Locate the cell with the specified text and output its [x, y] center coordinate. 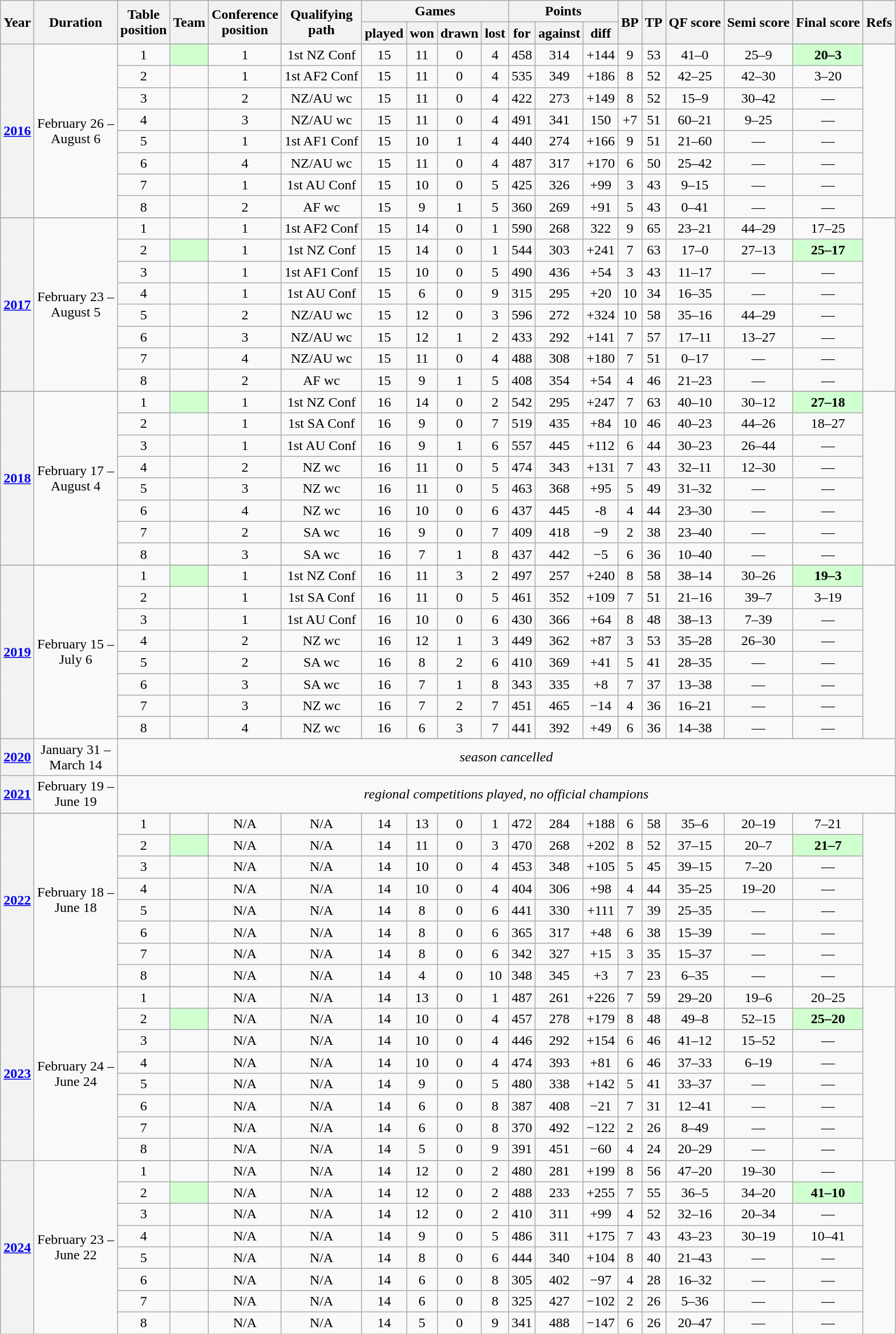
35 [654, 954]
25–9 [759, 55]
+188 [601, 824]
+144 [601, 55]
449 [521, 641]
February 24 – June 24 [76, 1073]
38–14 [695, 575]
20–34 [759, 1214]
36–5 [695, 1193]
3–19 [828, 597]
465 [560, 706]
+111 [601, 910]
463 [521, 489]
15–9 [695, 98]
+180 [601, 359]
427 [560, 1301]
+202 [601, 845]
against [560, 33]
32–11 [695, 467]
50 [654, 163]
305 [521, 1279]
31 [654, 1106]
44–26 [759, 424]
−97 [601, 1279]
497 [521, 575]
366 [560, 619]
QF score [695, 22]
43–23 [695, 1236]
+95 [601, 489]
25–42 [695, 163]
30–12 [759, 402]
17–25 [828, 228]
−9 [601, 532]
281 [560, 1171]
269 [560, 206]
0–41 [695, 206]
458 [521, 55]
35–16 [695, 315]
596 [521, 315]
20–7 [759, 845]
59 [654, 998]
+20 [601, 294]
257 [560, 575]
5–36 [695, 1301]
362 [560, 641]
274 [560, 141]
25–35 [695, 910]
+98 [601, 889]
30–26 [759, 575]
BP [630, 22]
41–0 [695, 55]
+175 [601, 1236]
lost [495, 33]
+141 [601, 337]
2023 [17, 1073]
55 [654, 1193]
444 [521, 1258]
TP [654, 22]
9–15 [695, 185]
150 [601, 120]
12–41 [695, 1106]
−14 [601, 706]
16–21 [695, 706]
+84 [601, 424]
360 [521, 206]
−60 [601, 1149]
278 [560, 1019]
33–37 [695, 1084]
425 [521, 185]
+87 [601, 641]
492 [560, 1128]
16–32 [695, 1279]
6–35 [695, 975]
284 [560, 824]
2024 [17, 1247]
23 [654, 975]
+179 [601, 1019]
2016 [17, 131]
19–6 [759, 998]
20–47 [695, 1323]
21–16 [695, 597]
31–32 [695, 489]
369 [560, 663]
Points [563, 11]
404 [521, 889]
65 [654, 228]
368 [560, 489]
+3 [601, 975]
16–35 [695, 294]
+131 [601, 467]
352 [560, 597]
+142 [601, 1084]
327 [560, 954]
41–10 [828, 1193]
457 [521, 1019]
435 [560, 424]
drawn [460, 33]
2021 [17, 794]
39–7 [759, 597]
557 [521, 445]
−5 [601, 554]
+91 [601, 206]
+105 [601, 867]
−102 [601, 1301]
322 [601, 228]
+81 [601, 1063]
544 [521, 250]
+247 [601, 402]
315 [521, 294]
470 [521, 845]
+170 [601, 163]
387 [521, 1106]
29–20 [695, 998]
342 [521, 954]
8–49 [695, 1128]
26–44 [759, 445]
13–27 [759, 337]
308 [560, 359]
314 [560, 55]
409 [521, 532]
21–43 [695, 1258]
20–19 [759, 824]
440 [521, 141]
535 [521, 76]
47–20 [695, 1171]
2019 [17, 651]
+255 [601, 1193]
306 [560, 889]
326 [560, 185]
13–38 [695, 684]
40–10 [695, 402]
442 [560, 554]
261 [560, 998]
January 31 – March 14 [76, 757]
472 [521, 824]
+109 [601, 597]
for [521, 33]
won [422, 33]
21–7 [828, 845]
345 [560, 975]
519 [521, 424]
played [384, 33]
34 [654, 294]
+186 [601, 76]
335 [560, 684]
30–23 [695, 445]
37–33 [695, 1063]
391 [521, 1149]
590 [521, 228]
233 [560, 1193]
25–17 [828, 250]
Conferenceposition [245, 22]
season cancelled [506, 757]
45 [654, 867]
354 [560, 380]
+241 [601, 250]
Refs [879, 22]
37–15 [695, 845]
2018 [17, 478]
diff [601, 33]
35–25 [695, 889]
20–29 [695, 1149]
21–60 [695, 141]
40–23 [695, 424]
30–19 [759, 1236]
21–23 [695, 380]
0–17 [695, 359]
23–30 [695, 510]
+324 [601, 315]
+49 [601, 728]
+15 [601, 954]
17–0 [695, 250]
+199 [601, 1171]
35–6 [695, 824]
330 [560, 910]
41–12 [695, 1041]
542 [521, 402]
15–39 [695, 932]
27–18 [828, 402]
34–20 [759, 1193]
393 [560, 1063]
430 [521, 619]
+7 [630, 120]
56 [654, 1171]
24 [654, 1149]
272 [560, 315]
+64 [601, 619]
+154 [601, 1041]
273 [560, 98]
+112 [601, 445]
19–20 [759, 889]
461 [521, 597]
−147 [601, 1323]
Games [435, 11]
37 [654, 684]
38–13 [695, 619]
20–25 [828, 998]
14–38 [695, 728]
2020 [17, 757]
February 17 – August 4 [76, 478]
Team [189, 22]
+48 [601, 932]
42–30 [759, 76]
6–19 [759, 1063]
February 18 – June 18 [76, 899]
325 [521, 1301]
+41 [601, 663]
2017 [17, 304]
Duration [76, 22]
+166 [601, 141]
42–25 [695, 76]
490 [521, 272]
340 [560, 1258]
+104 [601, 1258]
338 [560, 1084]
9–25 [759, 120]
30–42 [759, 98]
349 [560, 76]
17–11 [695, 337]
418 [560, 532]
Qualifyingpath [321, 22]
2022 [17, 899]
453 [521, 867]
Semi score [759, 22]
7–20 [759, 867]
18–27 [828, 424]
303 [560, 250]
+8 [601, 684]
11–17 [695, 272]
25–20 [828, 1019]
446 [521, 1041]
7–39 [759, 619]
433 [521, 337]
15–37 [695, 954]
19–3 [828, 575]
26–30 [759, 641]
+240 [601, 575]
12–30 [759, 467]
491 [521, 120]
39–15 [695, 867]
-8 [601, 510]
+226 [601, 998]
7–21 [828, 824]
392 [560, 728]
49 [654, 489]
+149 [601, 98]
39 [654, 910]
28 [654, 1279]
20–3 [828, 55]
15–52 [759, 1041]
19–30 [759, 1171]
February 26 – August 6 [76, 131]
486 [521, 1236]
365 [521, 932]
Tableposition [144, 22]
−122 [601, 1128]
February 19 – June 19 [76, 794]
Final score [828, 22]
23–40 [695, 532]
28–35 [695, 663]
February 23 – June 22 [76, 1247]
February 23 – August 5 [76, 304]
436 [560, 272]
10–40 [695, 554]
60–21 [695, 120]
35–28 [695, 641]
422 [521, 98]
27–13 [759, 250]
23–21 [695, 228]
10–41 [828, 1236]
402 [560, 1279]
40 [654, 1258]
52–15 [759, 1019]
57 [654, 337]
−21 [601, 1106]
32–16 [695, 1214]
Year [17, 22]
regional competitions played, no official champions [506, 794]
3–20 [828, 76]
49–8 [695, 1019]
370 [521, 1128]
February 15 – July 6 [76, 651]
